Extract the (X, Y) coordinate from the center of the cell holding the provided text.  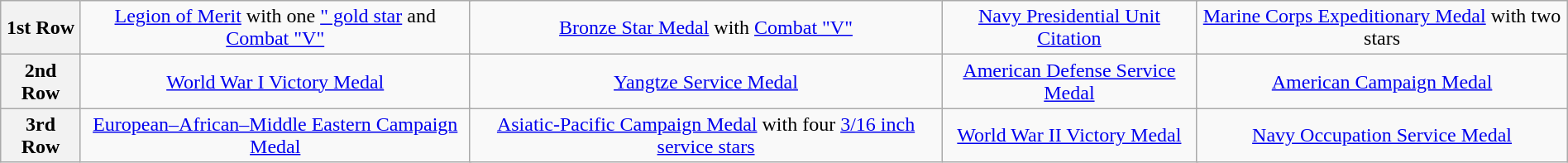
American Defense Service Medal (1069, 81)
Yangtze Service Medal (706, 81)
European–African–Middle Eastern Campaign Medal (275, 136)
Legion of Merit with one " gold star and Combat "V" (275, 28)
2nd Row (41, 81)
Asiatic-Pacific Campaign Medal with four 3/16 inch service stars (706, 136)
Navy Presidential Unit Citation (1069, 28)
World War II Victory Medal (1069, 136)
American Campaign Medal (1382, 81)
World War I Victory Medal (275, 81)
3rd Row (41, 136)
1st Row (41, 28)
Bronze Star Medal with Combat "V" (706, 28)
Navy Occupation Service Medal (1382, 136)
Marine Corps Expeditionary Medal with two stars (1382, 28)
